Determine the [x, y] coordinate at the center of the cell enclosing the given text.  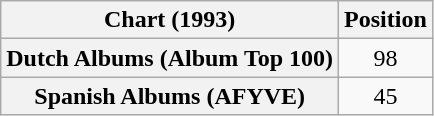
Chart (1993) [170, 20]
Dutch Albums (Album Top 100) [170, 58]
Position [386, 20]
98 [386, 58]
Spanish Albums (AFYVE) [170, 96]
45 [386, 96]
